Identify which cell holds the provided text, then report its (x, y) central coordinate. 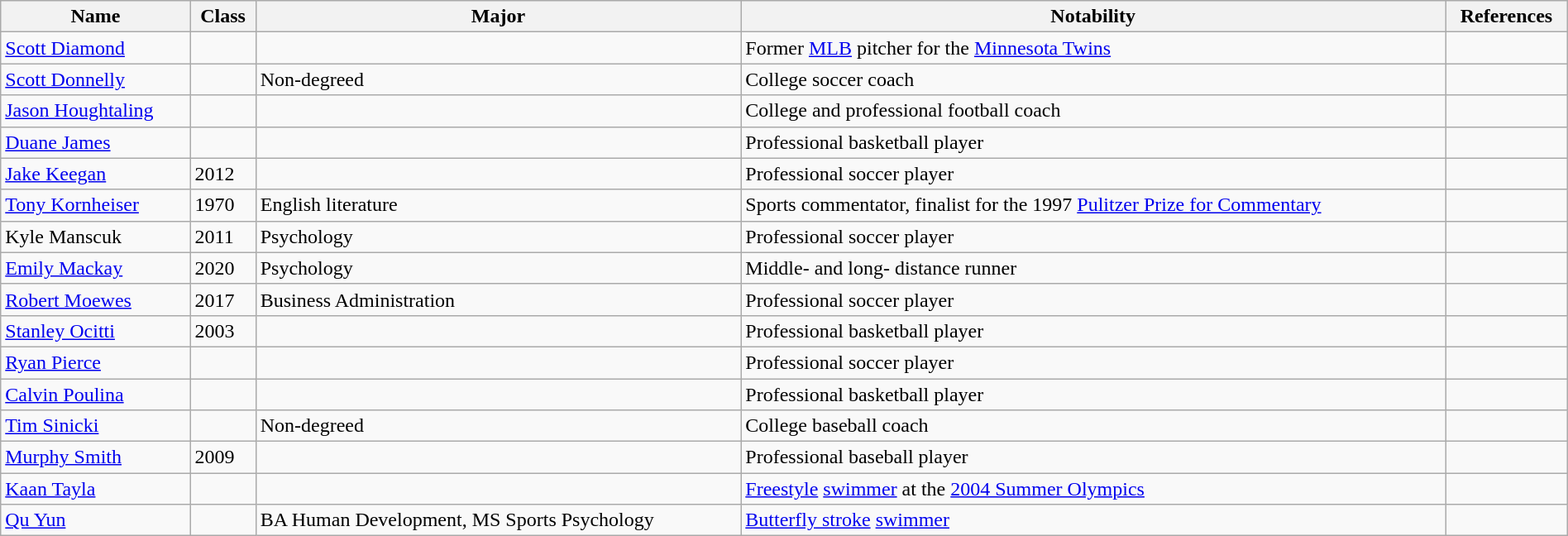
College soccer coach (1093, 79)
References (1507, 17)
Name (96, 17)
2011 (223, 237)
Notability (1093, 17)
Stanley Ocitti (96, 331)
Scott Donnelly (96, 79)
Freestyle swimmer at the 2004 Summer Olympics (1093, 489)
Kaan Tayla (96, 489)
Butterfly stroke swimmer (1093, 520)
Middle- and long- distance runner (1093, 268)
Emily Mackay (96, 268)
Tim Sinicki (96, 426)
Jason Houghtaling (96, 111)
2009 (223, 457)
2003 (223, 331)
College baseball coach (1093, 426)
Business Administration (498, 299)
College and professional football coach (1093, 111)
BA Human Development, MS Sports Psychology (498, 520)
Scott Diamond (96, 48)
Calvin Poulina (96, 395)
1970 (223, 205)
Major (498, 17)
Kyle Manscuk (96, 237)
Duane James (96, 142)
Professional baseball player (1093, 457)
2017 (223, 299)
2012 (223, 174)
Sports commentator, finalist for the 1997 Pulitzer Prize for Commentary (1093, 205)
Jake Keegan (96, 174)
Murphy Smith (96, 457)
Class (223, 17)
Robert Moewes (96, 299)
Ryan Pierce (96, 362)
2020 (223, 268)
English literature (498, 205)
Qu Yun (96, 520)
Former MLB pitcher for the Minnesota Twins (1093, 48)
Tony Kornheiser (96, 205)
